Return [X, Y] of the center of cell containing provided text 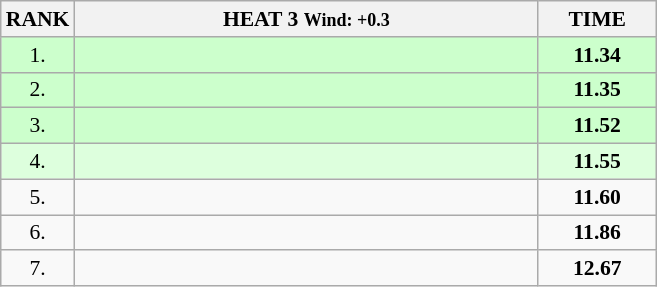
11.86 [597, 233]
1. [38, 55]
11.34 [597, 55]
4. [38, 162]
11.52 [597, 126]
11.55 [597, 162]
2. [38, 90]
11.60 [597, 197]
HEAT 3 Wind: +0.3 [306, 19]
6. [38, 233]
5. [38, 197]
7. [38, 269]
11.35 [597, 90]
12.67 [597, 269]
TIME [597, 19]
3. [38, 126]
RANK [38, 19]
